Pinpoint the cell where the given text exists, returning its (x, y) midpoint coordinate. 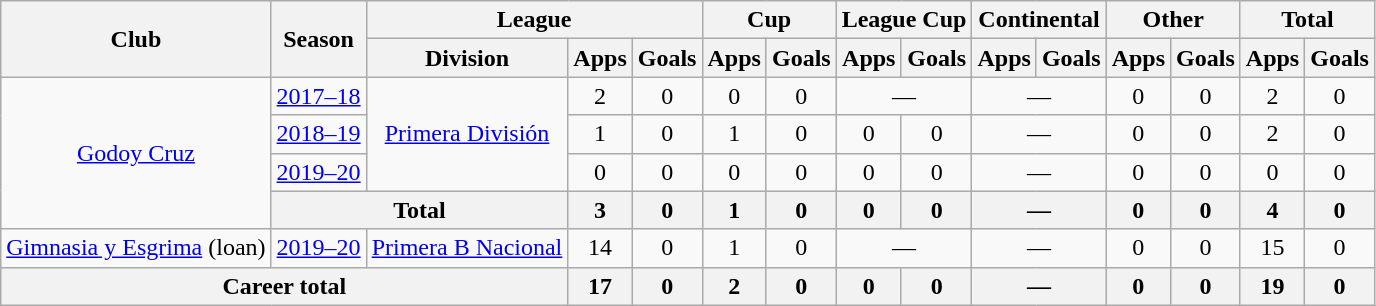
League (534, 20)
3 (600, 210)
Continental (1039, 20)
Career total (284, 286)
League Cup (904, 20)
Primera B Nacional (467, 248)
15 (1272, 248)
2017–18 (318, 96)
Gimnasia y Esgrima (loan) (136, 248)
Division (467, 58)
19 (1272, 286)
Season (318, 39)
Primera División (467, 134)
Cup (769, 20)
Other (1173, 20)
2018–19 (318, 134)
4 (1272, 210)
14 (600, 248)
Club (136, 39)
17 (600, 286)
Godoy Cruz (136, 153)
